Return (x, y) of the center of cell containing provided text 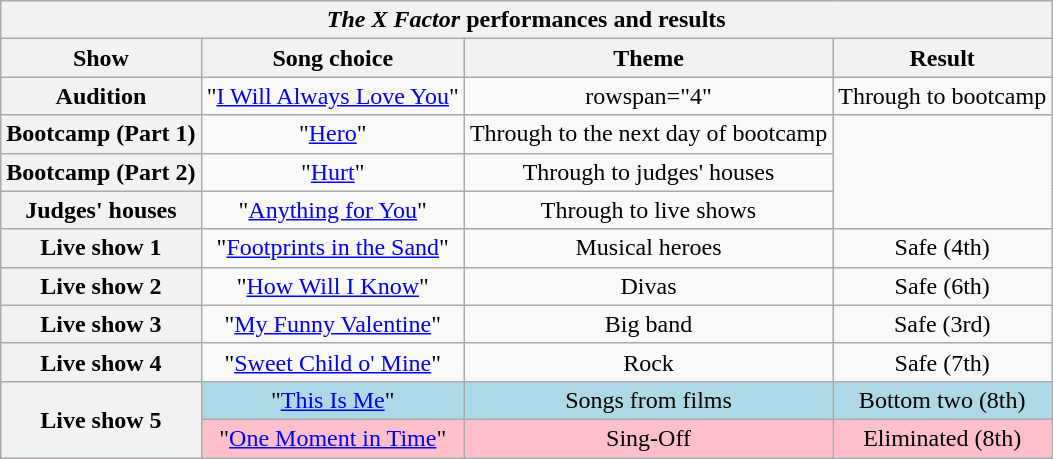
Rock (648, 362)
"Hurt" (332, 172)
Audition (101, 96)
Bootcamp (Part 1) (101, 134)
"Anything for You" (332, 210)
"Footprints in the Sand" (332, 248)
"How Will I Know" (332, 286)
Through to live shows (648, 210)
"This Is Me" (332, 400)
Live show 5 (101, 419)
"Hero" (332, 134)
Live show 1 (101, 248)
Sing-Off (648, 438)
Musical heroes (648, 248)
Safe (4th) (942, 248)
"Sweet Child o' Mine" (332, 362)
Song choice (332, 58)
"One Moment in Time" (332, 438)
Big band (648, 324)
Live show 3 (101, 324)
Safe (7th) (942, 362)
Divas (648, 286)
Bootcamp (Part 2) (101, 172)
"I Will Always Love You" (332, 96)
"My Funny Valentine" (332, 324)
Songs from films (648, 400)
Safe (3rd) (942, 324)
Show (101, 58)
Bottom two (8th) (942, 400)
Through to bootcamp (942, 96)
Result (942, 58)
Eliminated (8th) (942, 438)
Through to judges' houses (648, 172)
Safe (6th) (942, 286)
Judges' houses (101, 210)
Live show 2 (101, 286)
Theme (648, 58)
Live show 4 (101, 362)
Through to the next day of bootcamp (648, 134)
rowspan="4" (648, 96)
The X Factor performances and results (526, 20)
